Scan for the cell matching the given text and deliver its [X, Y] coordinate at center. 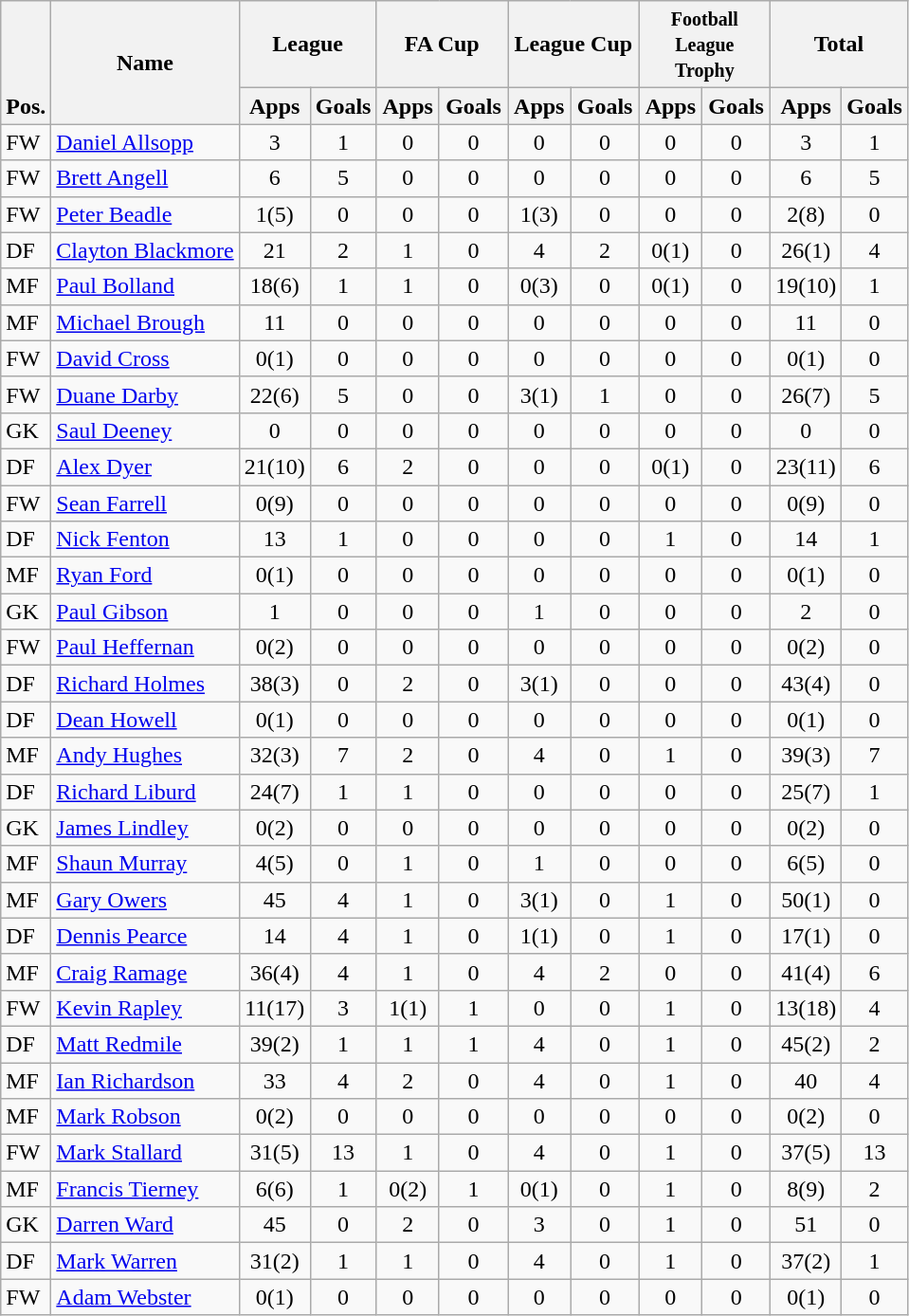
Craig Ramage [145, 972]
Andy Hughes [145, 756]
Shaun Murray [145, 864]
Kevin Rapley [145, 1008]
League [307, 45]
51 [806, 1225]
Daniel Allsopp [145, 142]
38(3) [275, 684]
Dennis Pearce [145, 936]
Clayton Blackmore [145, 250]
32(3) [275, 756]
Total [840, 45]
36(4) [275, 972]
Name [145, 63]
8(9) [806, 1189]
Paul Bolland [145, 286]
18(6) [275, 286]
26(1) [806, 250]
19(10) [806, 286]
13(18) [806, 1008]
Francis Tierney [145, 1189]
17(1) [806, 936]
Saul Deeney [145, 430]
45(2) [806, 1044]
2(8) [806, 214]
Paul Heffernan [145, 648]
31(2) [275, 1261]
Richard Liburd [145, 792]
4(5) [275, 864]
40 [806, 1080]
22(6) [275, 394]
Adam Webster [145, 1297]
Sean Farrell [145, 503]
1(5) [275, 214]
41(4) [806, 972]
Matt Redmile [145, 1044]
Football League Trophy [705, 45]
Mark Robson [145, 1117]
50(1) [806, 900]
Brett Angell [145, 178]
Darren Ward [145, 1225]
Peter Beadle [145, 214]
Mark Warren [145, 1261]
League Cup [574, 45]
Pos. [27, 63]
Paul Gibson [145, 612]
Ian Richardson [145, 1080]
33 [275, 1080]
Dean Howell [145, 720]
James Lindley [145, 828]
1(3) [540, 214]
Mark Stallard [145, 1153]
11(17) [275, 1008]
37(5) [806, 1153]
Alex Dyer [145, 466]
Ryan Ford [145, 576]
6(5) [806, 864]
David Cross [145, 358]
Nick Fenton [145, 539]
25(7) [806, 792]
Michael Brough [145, 322]
Gary Owers [145, 900]
21(10) [275, 466]
0(3) [540, 286]
26(7) [806, 394]
FA Cup [442, 45]
21 [275, 250]
43(4) [806, 684]
23(11) [806, 466]
6(6) [275, 1189]
39(3) [806, 756]
31(5) [275, 1153]
39(2) [275, 1044]
Duane Darby [145, 394]
Richard Holmes [145, 684]
24(7) [275, 792]
37(2) [806, 1261]
